Identify which cell holds the provided text, then report its [X, Y] central coordinate. 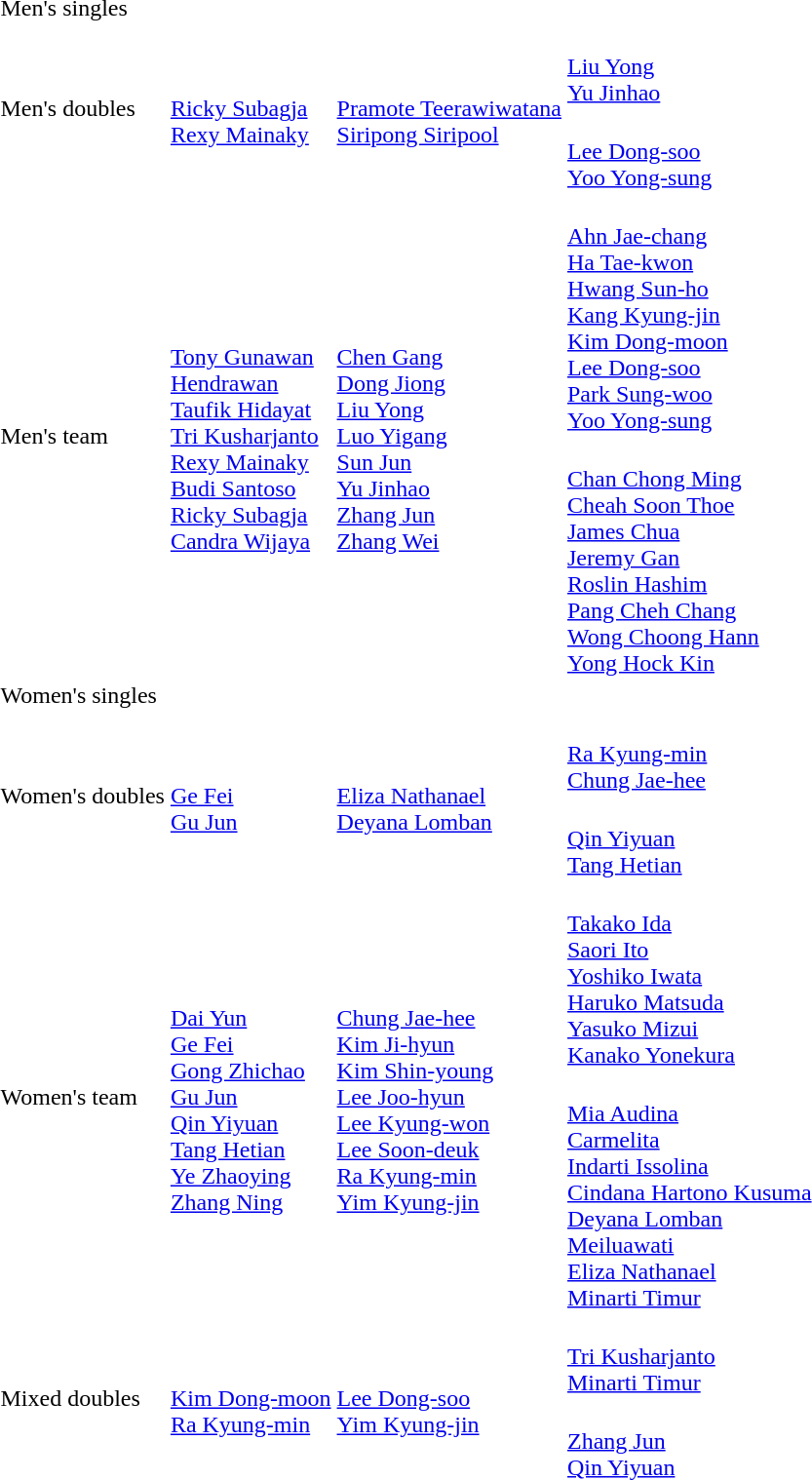
Eliza NathanaelDeyana Lomban [448, 796]
Ge FeiGu Jun [251, 796]
Chen GangDong JiongLiu YongLuo YigangSun JunYu JinhaoZhang JunZhang Wei [448, 437]
Tony GunawanHendrawanTaufik HidayatTri KusharjantoRexy MainakyBudi SantosoRicky SubagjaCandra Wijaya [251, 437]
Ricky SubagjaRexy Mainaky [251, 109]
Dai YunGe FeiGong ZhichaoGu JunQin YiyuanTang HetianYe ZhaoyingZhang Ning [251, 1098]
Chung Jae-heeKim Ji-hyunKim Shin-youngLee Joo-hyunLee Kyung-wonLee Soon-deukRa Kyung-minYim Kyung-jin [448, 1098]
Pramote TeerawiwatanaSiripong Siripool [448, 109]
